Detect which cell encompasses the target text, then output its (X, Y) center coordinate. 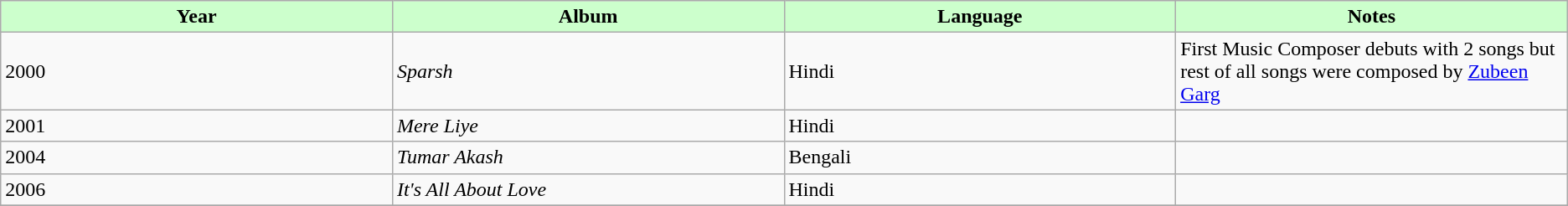
Year (197, 17)
2000 (197, 71)
It's All About Love (588, 189)
Album (588, 17)
Sparsh (588, 71)
First Music Composer debuts with 2 songs but rest of all songs were composed by Zubeen Garg (1372, 71)
Tumar Akash (588, 157)
Language (980, 17)
Mere Liye (588, 126)
2004 (197, 157)
2006 (197, 189)
2001 (197, 126)
Notes (1372, 17)
Bengali (980, 157)
